Detect which cell encompasses the target text, then output its (x, y) center coordinate. 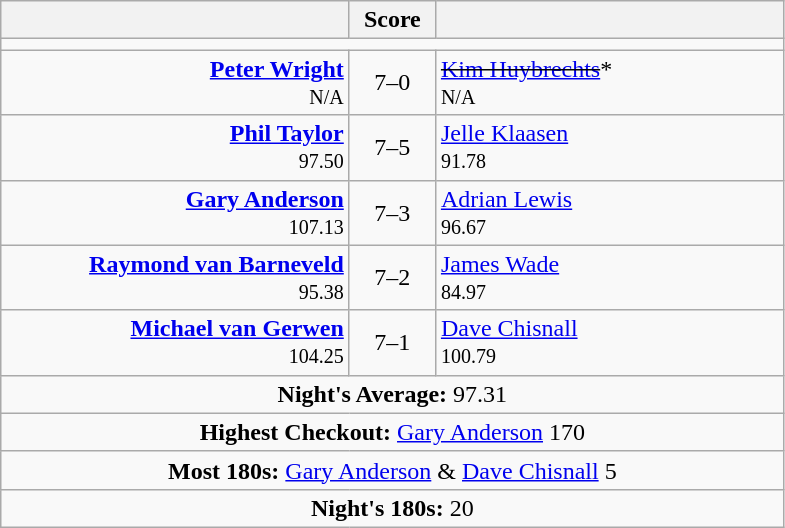
Most 180s: Gary Anderson & Dave Chisnall 5 (392, 470)
Dave Chisnall 100.79 (610, 342)
7–1 (392, 342)
Night's 180s: 20 (392, 508)
Night's Average: 97.31 (392, 394)
Peter Wright N/A (176, 82)
Score (392, 20)
Phil Taylor 97.50 (176, 148)
Adrian Lewis 96.67 (610, 212)
7–0 (392, 82)
Gary Anderson 107.13 (176, 212)
7–2 (392, 278)
Highest Checkout: Gary Anderson 170 (392, 432)
Raymond van Barneveld 95.38 (176, 278)
Kim Huybrechts* N/A (610, 82)
7–3 (392, 212)
Jelle Klaasen 91.78 (610, 148)
7–5 (392, 148)
Michael van Gerwen 104.25 (176, 342)
James Wade 84.97 (610, 278)
